From the cell containing the given text, extract its center point as [X, Y] coordinate. 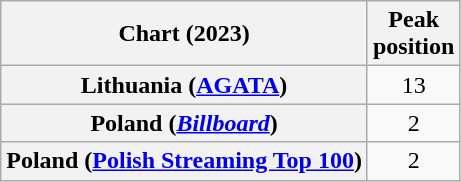
Peakposition [413, 34]
13 [413, 85]
Chart (2023) [184, 34]
Poland (Billboard) [184, 123]
Lithuania (AGATA) [184, 85]
Poland (Polish Streaming Top 100) [184, 161]
